Output the [X, Y] coordinate of the center of the cell containing the given text.  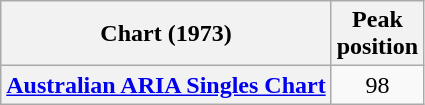
Chart (1973) [166, 34]
Australian ARIA Singles Chart [166, 85]
98 [377, 85]
Peakposition [377, 34]
